Identify which cell holds the provided text, then report its (x, y) central coordinate. 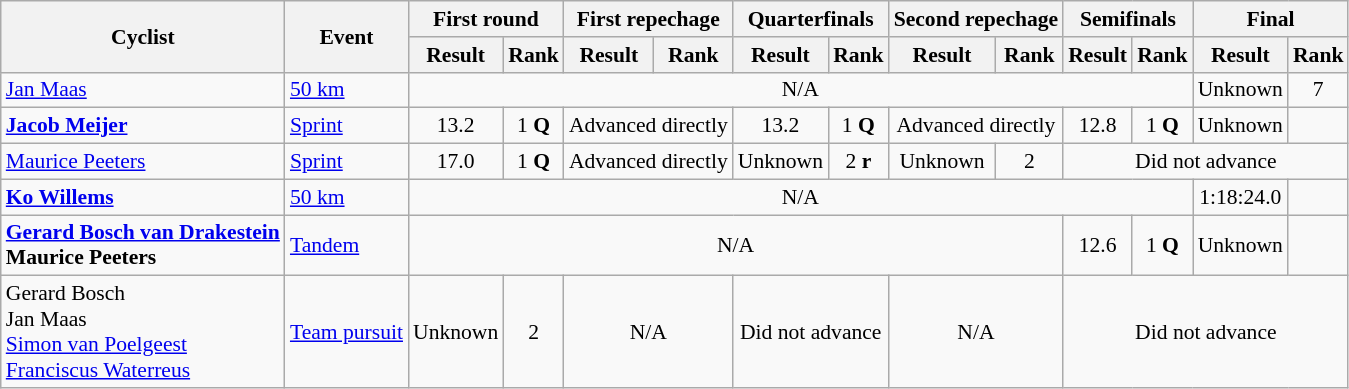
Gerard Bosch van Drakestein Maurice Peeters (143, 246)
17.0 (456, 162)
Gerard Bosch Jan Maas Simon van Poelgeest Franciscus Waterreus (143, 332)
2 r (858, 162)
12.8 (1098, 126)
Final (1271, 19)
Team pursuit (346, 332)
Maurice Peeters (143, 162)
Jacob Meijer (143, 126)
Semifinals (1128, 19)
First round (486, 19)
Jan Maas (143, 90)
Second repechage (976, 19)
Tandem (346, 246)
7 (1318, 90)
Ko Willems (143, 197)
12.6 (1098, 246)
1:18:24.0 (1240, 197)
First repechage (648, 19)
Quarterfinals (811, 19)
Cyclist (143, 36)
Event (346, 36)
